Detect which cell encompasses the target text, then output its [x, y] center coordinate. 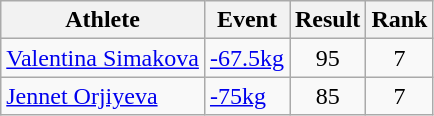
-75kg [246, 96]
Valentina Simakova [103, 58]
Event [246, 20]
-67.5kg [246, 58]
85 [328, 96]
Jennet Orjiyeva [103, 96]
Result [328, 20]
95 [328, 58]
Rank [400, 20]
Athlete [103, 20]
